Return (X, Y) of the center of cell containing provided text 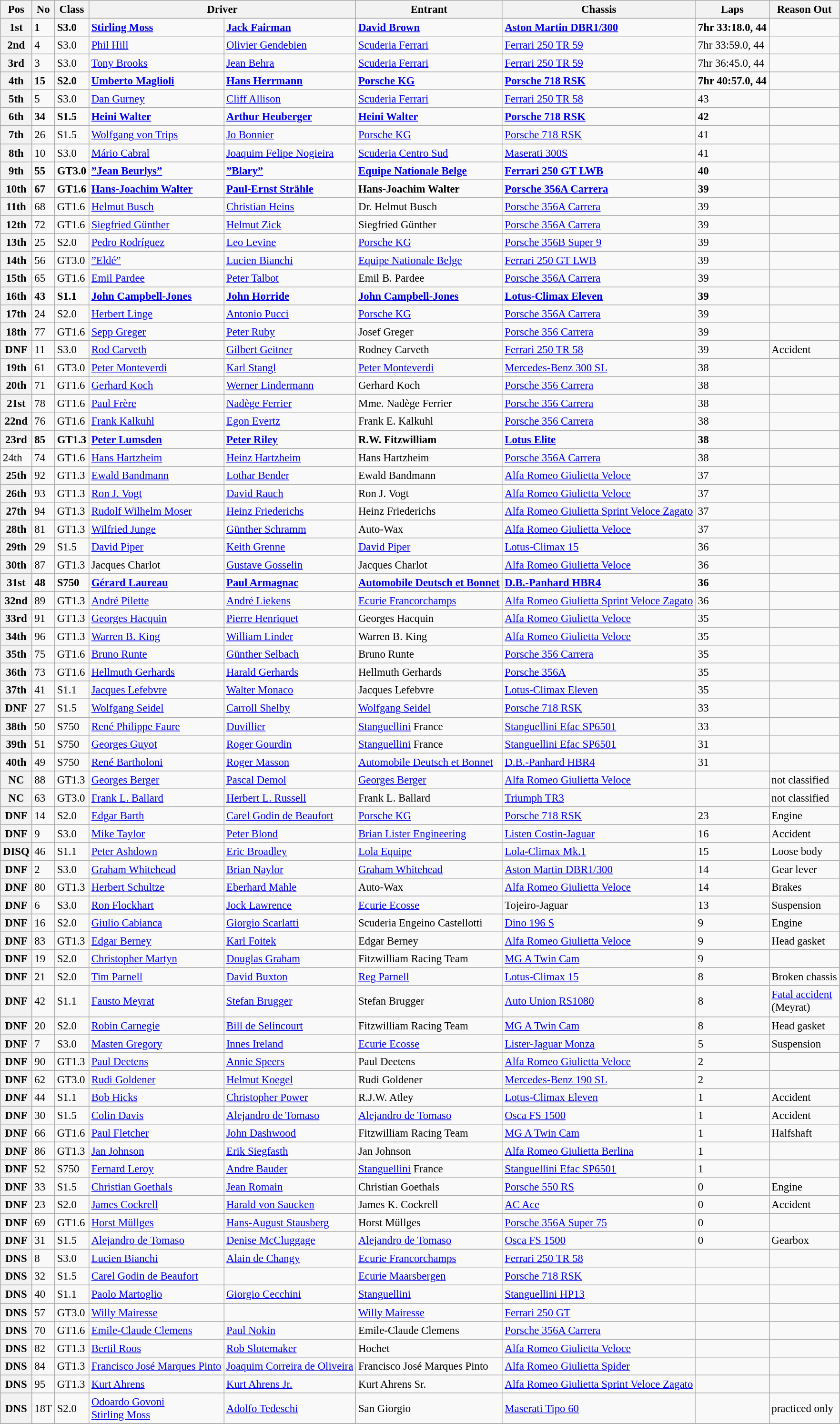
34 (43, 117)
Class (71, 10)
Peter Lumsden (156, 439)
Andre Bauder (290, 1169)
31st (16, 583)
27th (16, 511)
Herbert Linge (156, 314)
65 (43, 278)
25 (43, 243)
Halfshaft (804, 1133)
80 (43, 887)
Helmut Zick (290, 224)
Driver (222, 10)
Helmut Koegel (290, 1079)
Jean Behra (290, 63)
7hr 40:57.0, 44 (732, 81)
Stanguellini (429, 1294)
Bertil Roos (156, 1348)
57 (43, 1312)
Pedro Rodríguez (156, 243)
11th (16, 206)
Douglas Graham (290, 959)
Erik Siegfasth (290, 1151)
Denise McCluggage (290, 1241)
R.J.W. Atley (429, 1098)
R.W. Fitzwilliam (429, 439)
Olivier Gendebien (290, 45)
4 (43, 45)
Colin Davis (156, 1115)
90 (43, 1061)
Giorgio Cecchini (290, 1294)
David Rauch (290, 493)
Peter Ashdown (156, 852)
Porsche 550 RS (599, 1187)
21 (43, 977)
Christopher Martyn (156, 959)
Jack Fairman (290, 28)
Roger Masson (290, 762)
Entrant (429, 10)
4th (16, 81)
44 (43, 1098)
Wilfried Junge (156, 529)
Ecurie Maarsbergen (429, 1277)
Paul Nokin (290, 1330)
Antonio Pucci (290, 314)
Peter Talbot (290, 278)
7 (43, 1044)
Fausto Meyrat (156, 1002)
52 (43, 1169)
Reg Parnell (429, 977)
Leo Levine (290, 243)
2nd (16, 45)
93 (43, 493)
Herbert L. Russell (290, 798)
Dr. Helmut Busch (429, 206)
12th (16, 224)
Triumph TR3 (599, 798)
Robin Carnegie (156, 1026)
Keith Grenne (290, 547)
Nadège Ferrier (290, 404)
78 (43, 404)
17th (16, 314)
Lotus Elite (599, 439)
Brian Lister Engineering (429, 834)
19th (16, 368)
88 (43, 780)
3 (43, 63)
6th (16, 117)
Fatal accident(Meyrat) (804, 1002)
Rob Slotemaker (290, 1348)
No (43, 10)
DISQ (16, 852)
76 (43, 422)
Arthur Heuberger (290, 117)
46 (43, 852)
7hr 33:18.0, 44 (732, 28)
Lothar Bender (290, 475)
Peter Riley (290, 439)
Annie Speers (290, 1061)
Alfa Romeo Giulietta Spider (599, 1366)
André Liekens (290, 601)
Peter Blond (290, 834)
25th (16, 475)
Masten Gregory (156, 1044)
Ron Flockhart (156, 905)
Mercedes-Benz 300 SL (599, 368)
49 (43, 762)
10th (16, 189)
Günther Selbach (290, 654)
Mário Cabral (156, 153)
Pierre Henriquet (290, 619)
34th (16, 637)
22nd (16, 422)
18th (16, 332)
Lister-Jaguar Monza (599, 1044)
96 (43, 637)
24th (16, 458)
35th (16, 654)
63 (43, 798)
38th (16, 726)
32nd (16, 601)
91 (43, 619)
Roger Gourdin (290, 744)
William Linder (290, 637)
13th (16, 243)
Frank E. Kalkuhl (429, 422)
Gilbert Geitner (290, 350)
”Blary” (290, 171)
Heinz Hartzheim (290, 458)
Tojeiro-Jaguar (599, 905)
Jean Romain (290, 1187)
Phil Hill (156, 45)
7th (16, 135)
Emil B. Pardee (429, 278)
Chassis (599, 10)
7hr 33:59.0, 44 (732, 45)
72 (43, 224)
Gérard Laureau (156, 583)
Peter Ruby (290, 332)
Pascal Demol (290, 780)
Frank Kalkuhl (156, 422)
11 (43, 350)
62 (43, 1079)
Kurt Ahrens (156, 1384)
82 (43, 1348)
Stirling Moss (156, 28)
Edgar Barth (156, 816)
Cliff Allison (290, 99)
Ferrari 250 GT (599, 1312)
86 (43, 1151)
Kurt Ahrens Sr. (429, 1384)
Gear lever (804, 869)
Dino 196 S (599, 923)
Rudolf Wilhelm Moser (156, 511)
Harald Gerhards (290, 672)
Listen Costin-Jaguar (599, 834)
67 (43, 189)
Dan Gurney (156, 99)
Paul Frère (156, 404)
Giorgio Scarlatti (290, 923)
75 (43, 654)
8th (16, 153)
Paul Fletcher (156, 1133)
Georges Guyot (156, 744)
61 (43, 368)
”Jean Beurlys” (156, 171)
69 (43, 1223)
Hans-August Stausberg (290, 1223)
68 (43, 206)
Carroll Shelby (290, 708)
Alain de Changy (290, 1259)
”Eldé” (156, 260)
36th (16, 672)
Lola Equipe (429, 852)
14th (16, 260)
95 (43, 1384)
Fernard Leroy (156, 1169)
30th (16, 565)
24 (43, 314)
John Dashwood (290, 1133)
40th (16, 762)
19 (43, 959)
Scuderia Centro Sud (429, 153)
Giulio Cabianca (156, 923)
66 (43, 1133)
15th (16, 278)
18T (43, 1409)
21st (16, 404)
Jock Lawrence (290, 905)
Maserati 300S (599, 153)
30 (43, 1115)
Emil Pardee (156, 278)
Rodney Carveth (429, 350)
Sepp Greger (156, 332)
84 (43, 1366)
Christian Heins (290, 206)
David Buxton (290, 977)
20th (16, 386)
26 (43, 135)
29th (16, 547)
San Giorgio (429, 1409)
Laps (732, 10)
Stanguellini HP13 (599, 1294)
Lola-Climax Mk.1 (599, 852)
Bill de Selincourt (290, 1026)
39th (16, 744)
70 (43, 1330)
26th (16, 493)
Karl Stangl (290, 368)
28th (16, 529)
Alfa Romeo Giulietta Berlina (599, 1151)
Paul Armagnac (290, 583)
Rod Carveth (156, 350)
Scuderia Engeino Castellotti (429, 923)
Herbert Schultze (156, 887)
Umberto Maglioli (156, 81)
27 (43, 708)
Duvillier (290, 726)
Gearbox (804, 1241)
3rd (16, 63)
Porsche 356A (599, 672)
Brian Naylor (290, 869)
16th (16, 296)
Joaquim Felipe Nogieira (290, 153)
92 (43, 475)
John Horride (290, 296)
André Pilette (156, 601)
Auto Union RS1080 (599, 1002)
David Brown (429, 28)
48 (43, 583)
33rd (16, 619)
Werner Lindermann (290, 386)
Broken chassis (804, 977)
Porsche 356A Super 75 (599, 1223)
Walter Monaco (290, 691)
Pos (16, 10)
Christopher Power (290, 1098)
Eric Broadley (290, 852)
René Bartholoni (156, 762)
Paul-Ernst Strähle (290, 189)
Loose body (804, 852)
Odoardo Govoni Stirling Moss (156, 1409)
83 (43, 941)
Bob Hicks (156, 1098)
50 (43, 726)
Günther Schramm (290, 529)
James Cockrell (156, 1205)
Tim Parnell (156, 977)
1st (16, 28)
Joaquim Correira de Oliveira (290, 1366)
Mme. Nadège Ferrier (429, 404)
practiced only (804, 1409)
13 (732, 905)
Adolfo Tedeschi (290, 1409)
74 (43, 458)
Jo Bonnier (290, 135)
87 (43, 565)
Tony Brooks (156, 63)
Helmut Busch (156, 206)
71 (43, 386)
94 (43, 511)
Mike Taylor (156, 834)
Harald von Saucken (290, 1205)
85 (43, 439)
Mercedes-Benz 190 SL (599, 1079)
Innes Ireland (290, 1044)
20 (43, 1026)
56 (43, 260)
Egon Evertz (290, 422)
Karl Foitek (290, 941)
37th (16, 691)
6 (43, 905)
Reason Out (804, 10)
Maserati Tipo 60 (599, 1409)
Kurt Ahrens Jr. (290, 1384)
9th (16, 171)
81 (43, 529)
Porsche 356B Super 9 (599, 243)
10 (43, 153)
89 (43, 601)
7hr 36:45.0, 44 (732, 63)
Hans Herrmann (290, 81)
Brakes (804, 887)
René Philippe Faure (156, 726)
Eberhard Mahle (290, 887)
23rd (16, 439)
AC Ace (599, 1205)
55 (43, 171)
32 (43, 1277)
Paolo Martoglio (156, 1294)
Wolfgang von Trips (156, 135)
James K. Cockrell (429, 1205)
Gustave Gosselin (290, 565)
73 (43, 672)
29 (43, 547)
Hochet (429, 1348)
5th (16, 99)
77 (43, 332)
51 (43, 744)
Josef Greger (429, 332)
